Return the (X, Y) coordinate for the center point of the cell that contains the specified text.  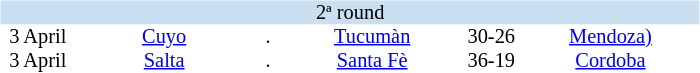
Tucumàn (372, 36)
2ª round (350, 12)
Santa Fè (372, 60)
30-26 (491, 36)
36-19 (491, 60)
Cordoba (610, 60)
Cuyo (164, 36)
Salta (164, 60)
Mendoza) (610, 36)
